For the text-containing cell, return its midpoint in [x, y] coordinate format. 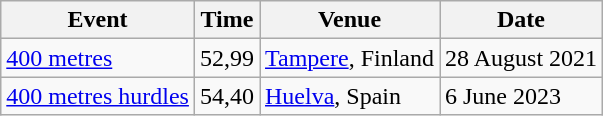
Time [226, 20]
400 metres hurdles [98, 96]
Event [98, 20]
54,40 [226, 96]
Huelva, Spain [350, 96]
6 June 2023 [522, 96]
400 metres [98, 58]
Tampere, Finland [350, 58]
Venue [350, 20]
Date [522, 20]
28 August 2021 [522, 58]
52,99 [226, 58]
